Provide the [x, y] coordinate of the cell's center where the given text is located.  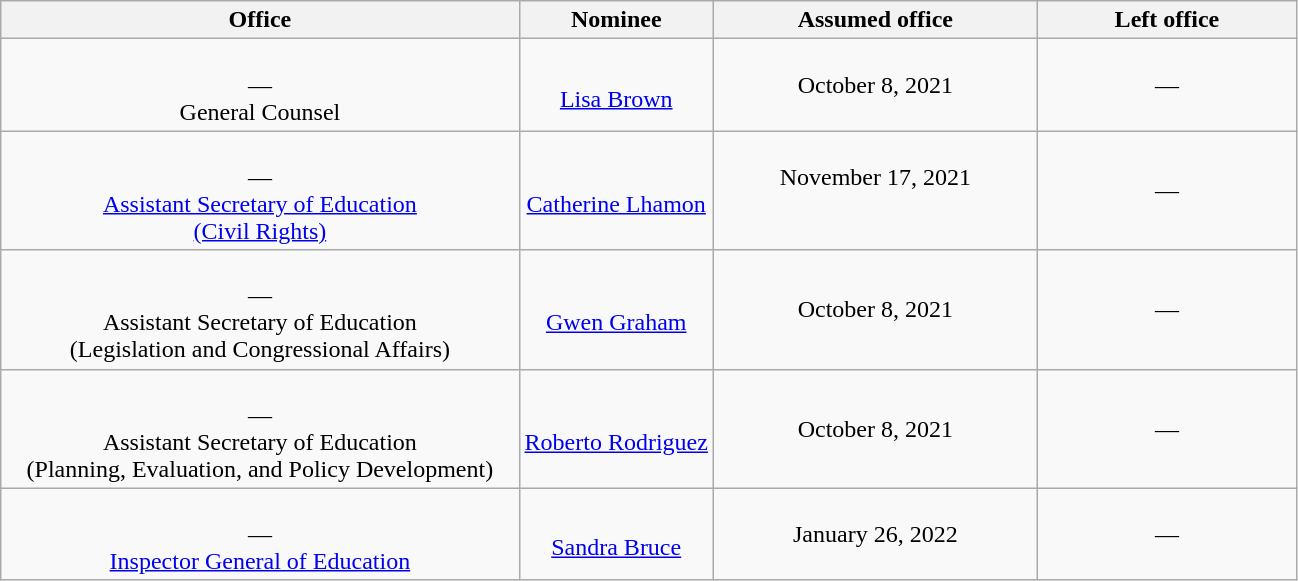
—General Counsel [260, 85]
Nominee [616, 20]
—Assistant Secretary of Education(Planning, Evaluation, and Policy Development) [260, 428]
Roberto Rodriguez [616, 428]
Left office [1166, 20]
—Assistant Secretary of Education(Legislation and Congressional Affairs) [260, 310]
January 26, 2022 [875, 534]
Assumed office [875, 20]
—Assistant Secretary of Education(Civil Rights) [260, 190]
Office [260, 20]
Lisa Brown [616, 85]
—Inspector General of Education [260, 534]
Sandra Bruce [616, 534]
Catherine Lhamon [616, 190]
Gwen Graham [616, 310]
November 17, 2021 [875, 190]
